Provide the [X, Y] coordinate of the cell's center where the given text is located.  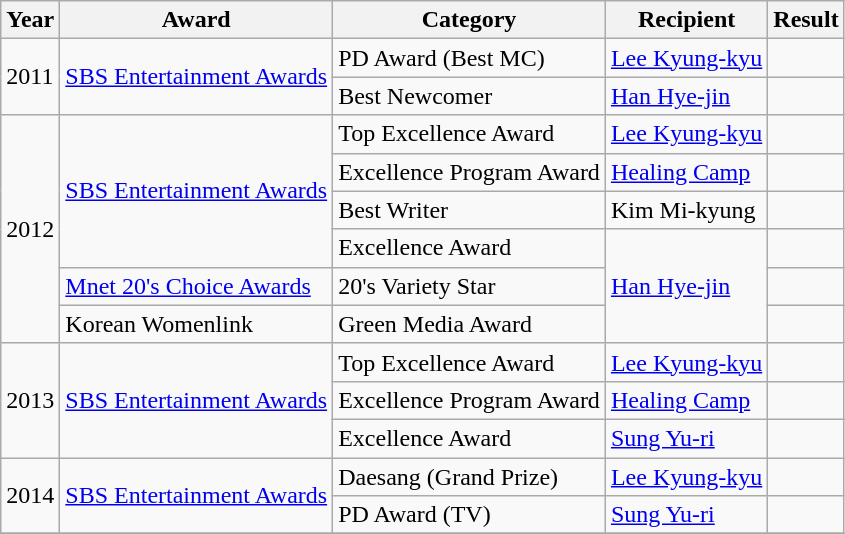
Year [30, 20]
PD Award (TV) [470, 515]
Mnet 20's Choice Awards [196, 286]
Kim Mi-kyung [686, 210]
20's Variety Star [470, 286]
Daesang (Grand Prize) [470, 477]
Result [806, 20]
Korean Womenlink [196, 324]
Green Media Award [470, 324]
Best Newcomer [470, 96]
2011 [30, 77]
Recipient [686, 20]
PD Award (Best MC) [470, 58]
Best Writer [470, 210]
Category [470, 20]
2012 [30, 229]
2014 [30, 496]
2013 [30, 400]
Award [196, 20]
